From the cell containing the given text, extract its center point as [X, Y] coordinate. 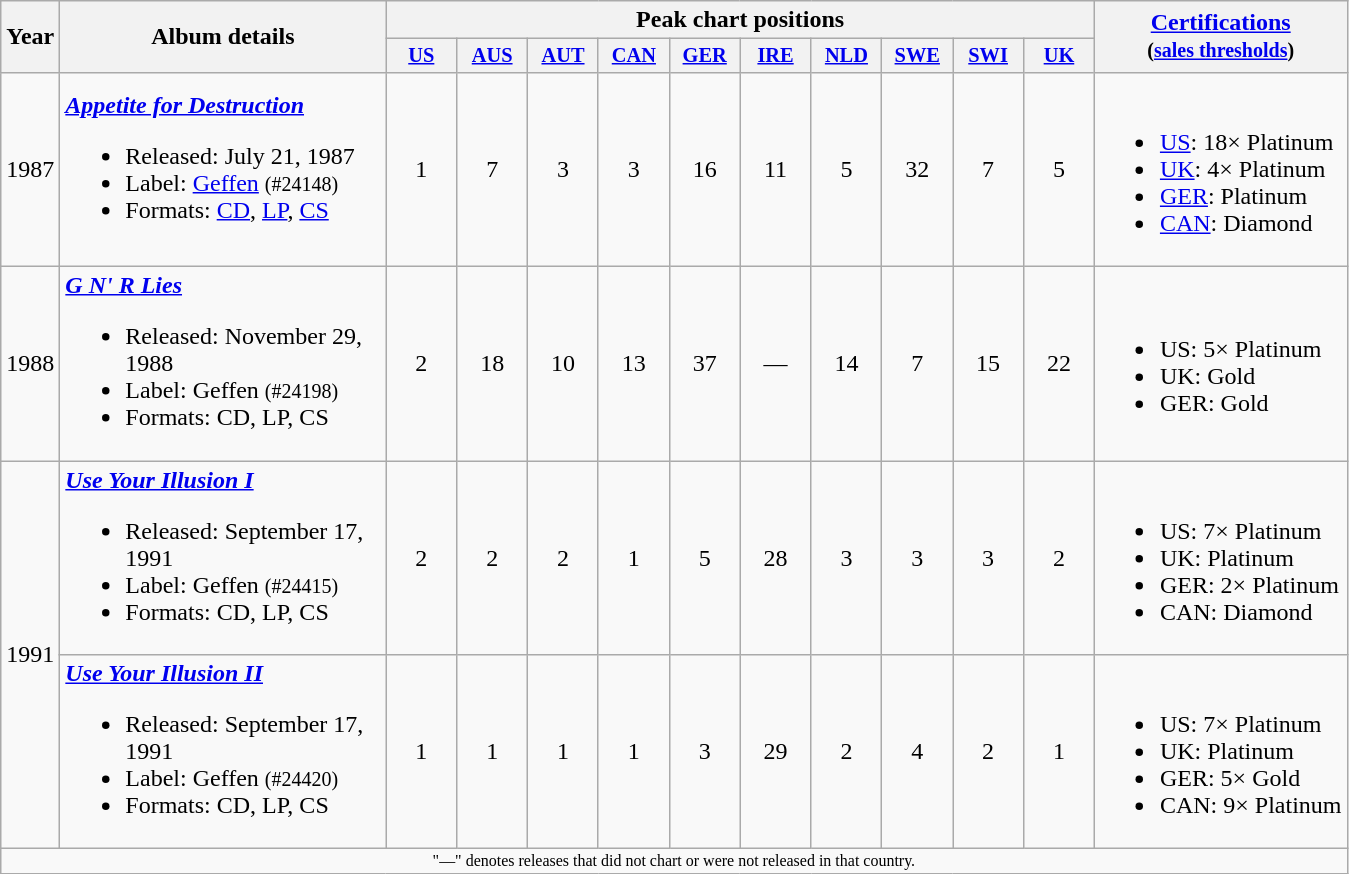
14 [846, 364]
US [422, 56]
16 [704, 169]
1991 [30, 655]
CAN [634, 56]
18 [492, 364]
10 [564, 364]
Use Your Illusion IReleased: September 17, 1991Label: Geffen (#24415)Formats: CD, LP, CS [223, 558]
29 [776, 752]
32 [918, 169]
UK [1060, 56]
— [776, 364]
US: 5× PlatinumUK: GoldGER: Gold [1220, 364]
AUT [564, 56]
Appetite for DestructionReleased: July 21, 1987Label: Geffen (#24148)Formats: CD, LP, CS [223, 169]
13 [634, 364]
IRE [776, 56]
Album details [223, 37]
Use Your Illusion IIReleased: September 17, 1991Label: Geffen (#24420)Formats: CD, LP, CS [223, 752]
SWI [988, 56]
15 [988, 364]
GER [704, 56]
G N' R LiesReleased: November 29, 1988Label: Geffen (#24198)Formats: CD, LP, CS [223, 364]
AUS [492, 56]
11 [776, 169]
4 [918, 752]
"—" denotes releases that did not chart or were not released in that country. [674, 861]
28 [776, 558]
1988 [30, 364]
US: 18× PlatinumUK: 4× PlatinumGER: PlatinumCAN: Diamond [1220, 169]
Peak chart positions [740, 20]
SWE [918, 56]
NLD [846, 56]
1987 [30, 169]
Year [30, 37]
US: 7× PlatinumUK: PlatinumGER: 5× GoldCAN: 9× Platinum [1220, 752]
37 [704, 364]
US: 7× PlatinumUK: PlatinumGER: 2× PlatinumCAN: Diamond [1220, 558]
Certifications(sales thresholds) [1220, 37]
22 [1060, 364]
